Identify which cell holds the provided text, then report its (x, y) central coordinate. 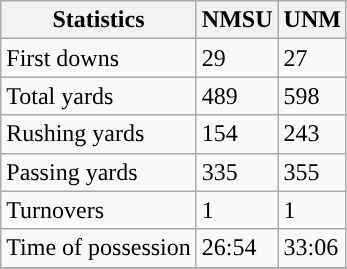
355 (312, 172)
First downs (99, 58)
27 (312, 58)
33:06 (312, 248)
26:54 (237, 248)
Time of possession (99, 248)
UNM (312, 20)
598 (312, 96)
243 (312, 134)
Statistics (99, 20)
Turnovers (99, 210)
Passing yards (99, 172)
489 (237, 96)
29 (237, 58)
154 (237, 134)
NMSU (237, 20)
Total yards (99, 96)
335 (237, 172)
Rushing yards (99, 134)
